Scan for the cell matching the given text and deliver its (X, Y) coordinate at center. 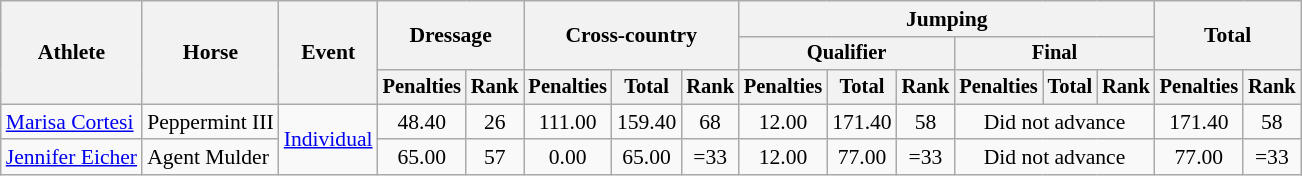
48.40 (422, 122)
Individual (328, 140)
Event (328, 52)
57 (495, 158)
Marisa Cortesi (72, 122)
111.00 (568, 122)
Athlete (72, 52)
Jumping (947, 19)
Dressage (451, 36)
159.40 (646, 122)
Qualifier (846, 54)
Peppermint III (210, 122)
Cross-country (632, 36)
Jennifer Eicher (72, 158)
0.00 (568, 158)
Horse (210, 52)
Final (1054, 54)
26 (495, 122)
68 (710, 122)
Agent Mulder (210, 158)
